Output the [X, Y] coordinate of the center of the cell containing the given text.  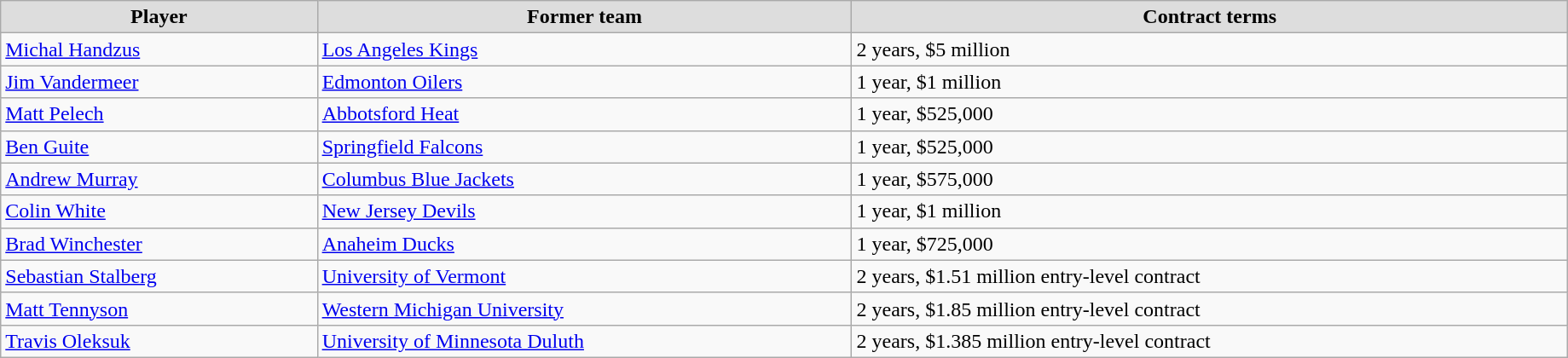
Jim Vandermeer [159, 82]
Contract terms [1209, 17]
University of Vermont [585, 276]
Western Michigan University [585, 309]
Travis Oleksuk [159, 341]
Michal Handzus [159, 49]
Los Angeles Kings [585, 49]
Andrew Murray [159, 179]
Colin White [159, 211]
2 years, $1.385 million entry-level contract [1209, 341]
1 year, $575,000 [1209, 179]
Abbotsford Heat [585, 114]
Springfield Falcons [585, 147]
Ben Guite [159, 147]
Anaheim Ducks [585, 244]
Brad Winchester [159, 244]
University of Minnesota Duluth [585, 341]
Columbus Blue Jackets [585, 179]
1 year, $725,000 [1209, 244]
Player [159, 17]
Edmonton Oilers [585, 82]
Sebastian Stalberg [159, 276]
Matt Tennyson [159, 309]
Matt Pelech [159, 114]
2 years, $1.51 million entry-level contract [1209, 276]
New Jersey Devils [585, 211]
Former team [585, 17]
2 years, $5 million [1209, 49]
2 years, $1.85 million entry-level contract [1209, 309]
